From the cell containing the given text, extract its center point as [x, y] coordinate. 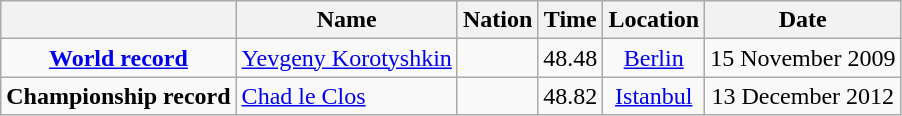
13 December 2012 [803, 96]
Yevgeny Korotyshkin [346, 58]
Nation [497, 20]
Berlin [654, 58]
Time [570, 20]
Date [803, 20]
48.48 [570, 58]
Name [346, 20]
48.82 [570, 96]
Championship record [118, 96]
15 November 2009 [803, 58]
Istanbul [654, 96]
World record [118, 58]
Chad le Clos [346, 96]
Location [654, 20]
